Return the [x, y] coordinate for the center point of the cell that contains the specified text.  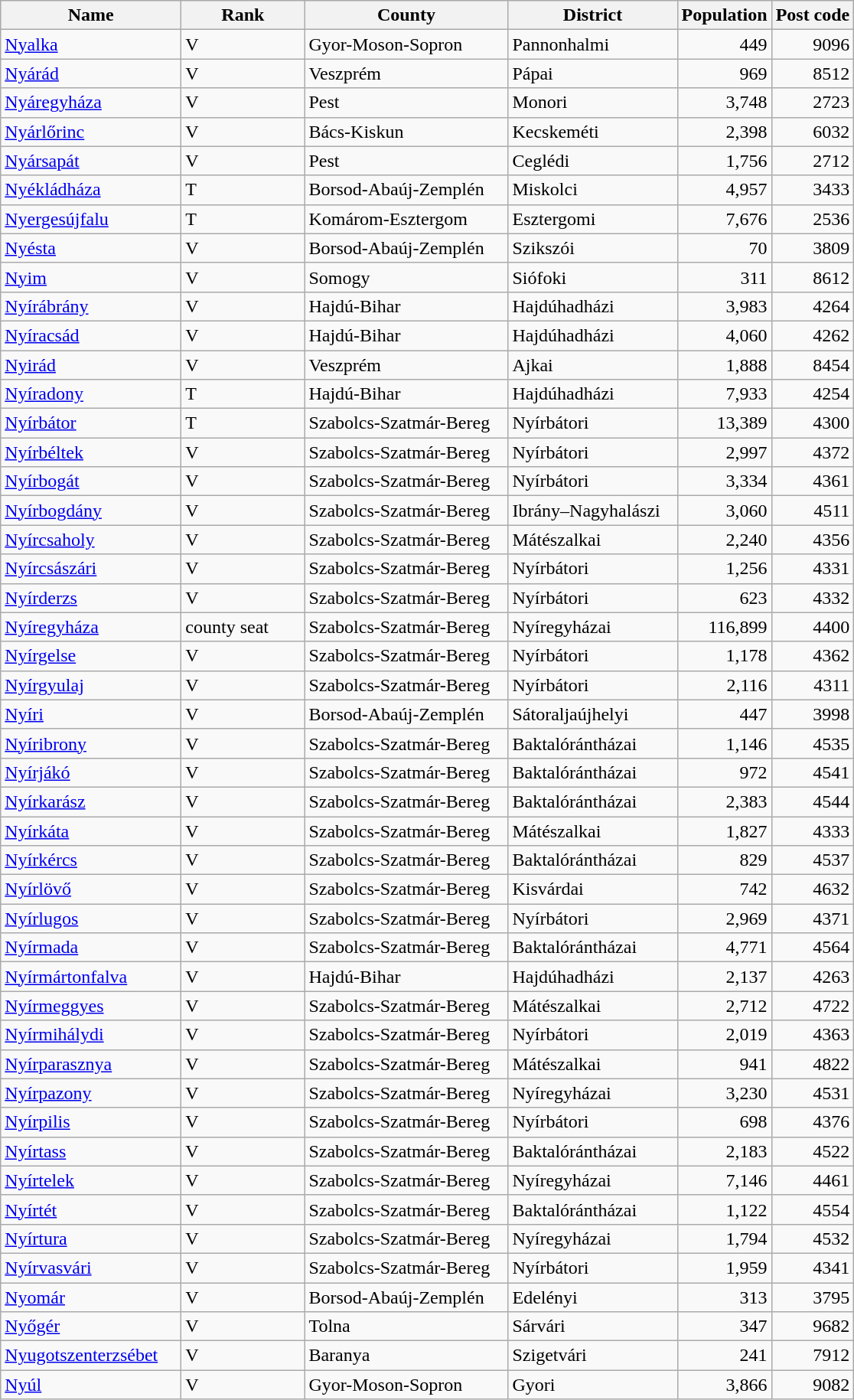
Nyírparasznya [91, 1064]
4372 [813, 452]
2,997 [724, 452]
2712 [813, 161]
Nyírlugos [91, 919]
Nyírmártonfalva [91, 977]
7,933 [724, 394]
Sátoraljaújhelyi [592, 714]
Population [724, 15]
4511 [813, 511]
742 [724, 889]
Nyirád [91, 365]
4554 [813, 1209]
District [592, 15]
241 [724, 1356]
Nyírtass [91, 1151]
4362 [813, 656]
Nyírkáta [91, 831]
Nyárád [91, 73]
Nyírmihálydi [91, 1035]
4535 [813, 743]
4532 [813, 1238]
Post code [813, 15]
Nyírpilis [91, 1122]
1,146 [724, 743]
Baranya [406, 1356]
Nyírtelek [91, 1180]
1,794 [724, 1238]
1,888 [724, 365]
3,334 [724, 481]
4632 [813, 889]
Ceglédi [592, 161]
3,748 [724, 103]
Nyírvasvári [91, 1268]
Nyíradony [91, 394]
8612 [813, 277]
4537 [813, 860]
2723 [813, 103]
4564 [813, 948]
Nyírtura [91, 1238]
9082 [813, 1385]
Pannonhalmi [592, 44]
4356 [813, 540]
3,060 [724, 511]
4371 [813, 919]
Nyárlőrinc [91, 132]
2,183 [724, 1151]
2,969 [724, 919]
4341 [813, 1268]
4400 [813, 627]
9096 [813, 44]
Szikszói [592, 248]
Nyírbéltek [91, 452]
Pápai [592, 73]
Nyíribrony [91, 743]
Name [91, 15]
7,146 [724, 1180]
Nyíri [91, 714]
Sárvári [592, 1327]
Miskolci [592, 190]
1,256 [724, 569]
3433 [813, 190]
Komárom-Esztergom [406, 219]
Nyáregyháza [91, 103]
2,116 [724, 685]
4544 [813, 801]
4461 [813, 1180]
Nyírbátor [91, 423]
1,178 [724, 656]
2,383 [724, 801]
4376 [813, 1122]
7,676 [724, 219]
Nyergesújfalu [91, 219]
Ajkai [592, 365]
Nyírbogdány [91, 511]
3,983 [724, 306]
311 [724, 277]
698 [724, 1122]
Nyim [91, 277]
Nyírpazony [91, 1093]
Nyékládháza [91, 190]
4300 [813, 423]
347 [724, 1327]
1,756 [724, 161]
Nyírcsaholy [91, 540]
4,957 [724, 190]
447 [724, 714]
Monori [592, 103]
2,712 [724, 1006]
8512 [813, 73]
Nyírkércs [91, 860]
Nyírtét [91, 1209]
Bács-Kiskun [406, 132]
Edelényi [592, 1297]
Nyírbogát [91, 481]
Esztergomi [592, 219]
Siófoki [592, 277]
829 [724, 860]
2,398 [724, 132]
13,389 [724, 423]
313 [724, 1297]
4254 [813, 394]
Nyírlövő [91, 889]
4822 [813, 1064]
8454 [813, 365]
3998 [813, 714]
4363 [813, 1035]
3809 [813, 248]
Nyíregyháza [91, 627]
Nyársapát [91, 161]
4262 [813, 335]
3,866 [724, 1385]
1,959 [724, 1268]
Nyésta [91, 248]
Nyírjákó [91, 772]
449 [724, 44]
941 [724, 1064]
Tolna [406, 1327]
Nyírgyulaj [91, 685]
4,060 [724, 335]
Nyőgér [91, 1327]
4722 [813, 1006]
Nyúl [91, 1385]
4531 [813, 1093]
Nyugotszenterzsébet [91, 1356]
2536 [813, 219]
969 [724, 73]
2,019 [724, 1035]
1,122 [724, 1209]
3795 [813, 1297]
4541 [813, 772]
4331 [813, 569]
Kisvárdai [592, 889]
4263 [813, 977]
Nyomár [91, 1297]
Nyírmeggyes [91, 1006]
Nyírgelse [91, 656]
7912 [813, 1356]
4522 [813, 1151]
Nyírkarász [91, 801]
Ibrány–Nagyhalászi [592, 511]
Nyírderzs [91, 598]
4333 [813, 831]
Nyírmada [91, 948]
4332 [813, 598]
Nyalka [91, 44]
6032 [813, 132]
Nyírábrány [91, 306]
70 [724, 248]
Rank [243, 15]
Szigetvári [592, 1356]
Kecskeméti [592, 132]
2,240 [724, 540]
4264 [813, 306]
Somogy [406, 277]
3,230 [724, 1093]
4311 [813, 685]
972 [724, 772]
2,137 [724, 977]
4,771 [724, 948]
1,827 [724, 831]
Nyíracsád [91, 335]
Gyori [592, 1385]
county seat [243, 627]
116,899 [724, 627]
9682 [813, 1327]
623 [724, 598]
County [406, 15]
4361 [813, 481]
Nyírcsászári [91, 569]
